Identify which cell holds the provided text, then report its (X, Y) central coordinate. 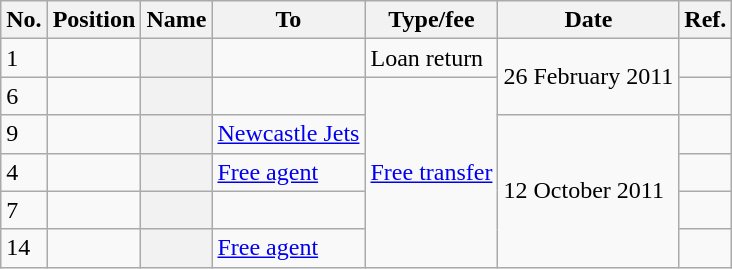
No. (24, 20)
9 (24, 134)
4 (24, 172)
To (288, 20)
Loan return (432, 58)
Name (176, 20)
7 (24, 210)
Type/fee (432, 20)
6 (24, 96)
Date (588, 20)
26 February 2011 (588, 77)
Newcastle Jets (288, 134)
1 (24, 58)
Ref. (706, 20)
Position (94, 20)
Free transfer (432, 172)
12 October 2011 (588, 191)
14 (24, 248)
